Provide the (X, Y) coordinate of the cell's center where the given text is located.  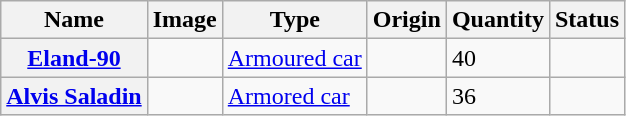
Armored car (294, 96)
40 (498, 58)
Eland-90 (74, 58)
Armoured car (294, 58)
Type (294, 20)
Image (184, 20)
36 (498, 96)
Alvis Saladin (74, 96)
Status (586, 20)
Origin (406, 20)
Quantity (498, 20)
Name (74, 20)
